Detect which cell encompasses the target text, then output its (x, y) center coordinate. 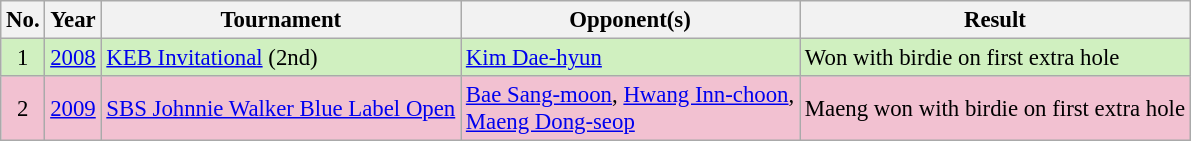
1 (23, 58)
SBS Johnnie Walker Blue Label Open (281, 108)
Kim Dae-hyun (630, 58)
KEB Invitational (2nd) (281, 58)
Tournament (281, 20)
Year (73, 20)
Bae Sang-moon, Hwang Inn-choon, Maeng Dong-seop (630, 108)
2008 (73, 58)
Result (996, 20)
Maeng won with birdie on first extra hole (996, 108)
Opponent(s) (630, 20)
2009 (73, 108)
No. (23, 20)
Won with birdie on first extra hole (996, 58)
2 (23, 108)
